Return the (X, Y) coordinate for the center point of the cell that contains the specified text.  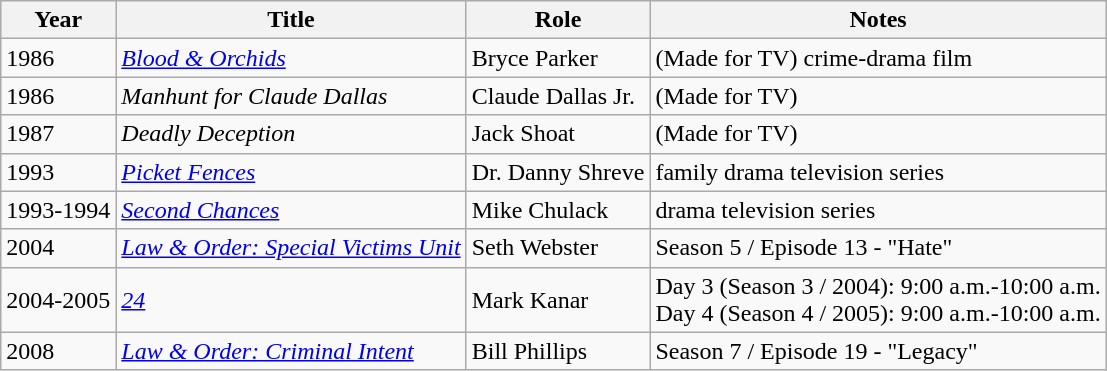
Mark Kanar (558, 300)
2004-2005 (58, 300)
Role (558, 20)
Notes (878, 20)
Deadly Deception (291, 134)
Picket Fences (291, 172)
Title (291, 20)
Law & Order: Special Victims Unit (291, 248)
Year (58, 20)
Second Chances (291, 210)
Mike Chulack (558, 210)
1993-1994 (58, 210)
1993 (58, 172)
2008 (58, 351)
24 (291, 300)
(Made for TV) crime-drama film (878, 58)
drama television series (878, 210)
Season 7 / Episode 19 - "Legacy" (878, 351)
Dr. Danny Shreve (558, 172)
Blood & Orchids (291, 58)
Season 5 / Episode 13 - "Hate" (878, 248)
Bryce Parker (558, 58)
Seth Webster (558, 248)
Manhunt for Claude Dallas (291, 96)
Law & Order: Criminal Intent (291, 351)
Claude Dallas Jr. (558, 96)
Jack Shoat (558, 134)
Day 3 (Season 3 / 2004): 9:00 a.m.-10:00 a.m.Day 4 (Season 4 / 2005): 9:00 a.m.-10:00 a.m. (878, 300)
2004 (58, 248)
family drama television series (878, 172)
1987 (58, 134)
Bill Phillips (558, 351)
